Search for the cell housing the specified text and yield its (X, Y) center coordinate. 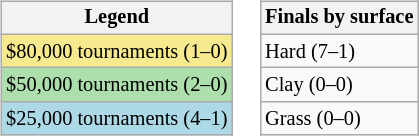
Hard (7–1) (339, 51)
Grass (0–0) (339, 119)
$25,000 tournaments (4–1) (116, 119)
Clay (0–0) (339, 85)
$80,000 tournaments (1–0) (116, 51)
Legend (116, 18)
$50,000 tournaments (2–0) (116, 85)
Finals by surface (339, 18)
